Scan for the cell matching the given text and deliver its [x, y] coordinate at center. 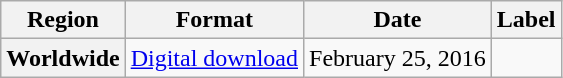
Format [214, 20]
Date [398, 20]
Worldwide [63, 58]
Digital download [214, 58]
Label [526, 20]
Region [63, 20]
February 25, 2016 [398, 58]
